Locate the cell with the specified text and output its (x, y) center coordinate. 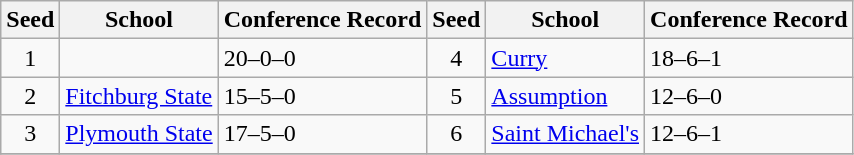
20–0–0 (322, 58)
15–5–0 (322, 96)
3 (30, 134)
12–6–0 (750, 96)
18–6–1 (750, 58)
Saint Michael's (566, 134)
2 (30, 96)
Assumption (566, 96)
12–6–1 (750, 134)
5 (456, 96)
Fitchburg State (139, 96)
6 (456, 134)
1 (30, 58)
17–5–0 (322, 134)
4 (456, 58)
Plymouth State (139, 134)
Curry (566, 58)
